Scan for the cell matching the given text and deliver its (x, y) coordinate at center. 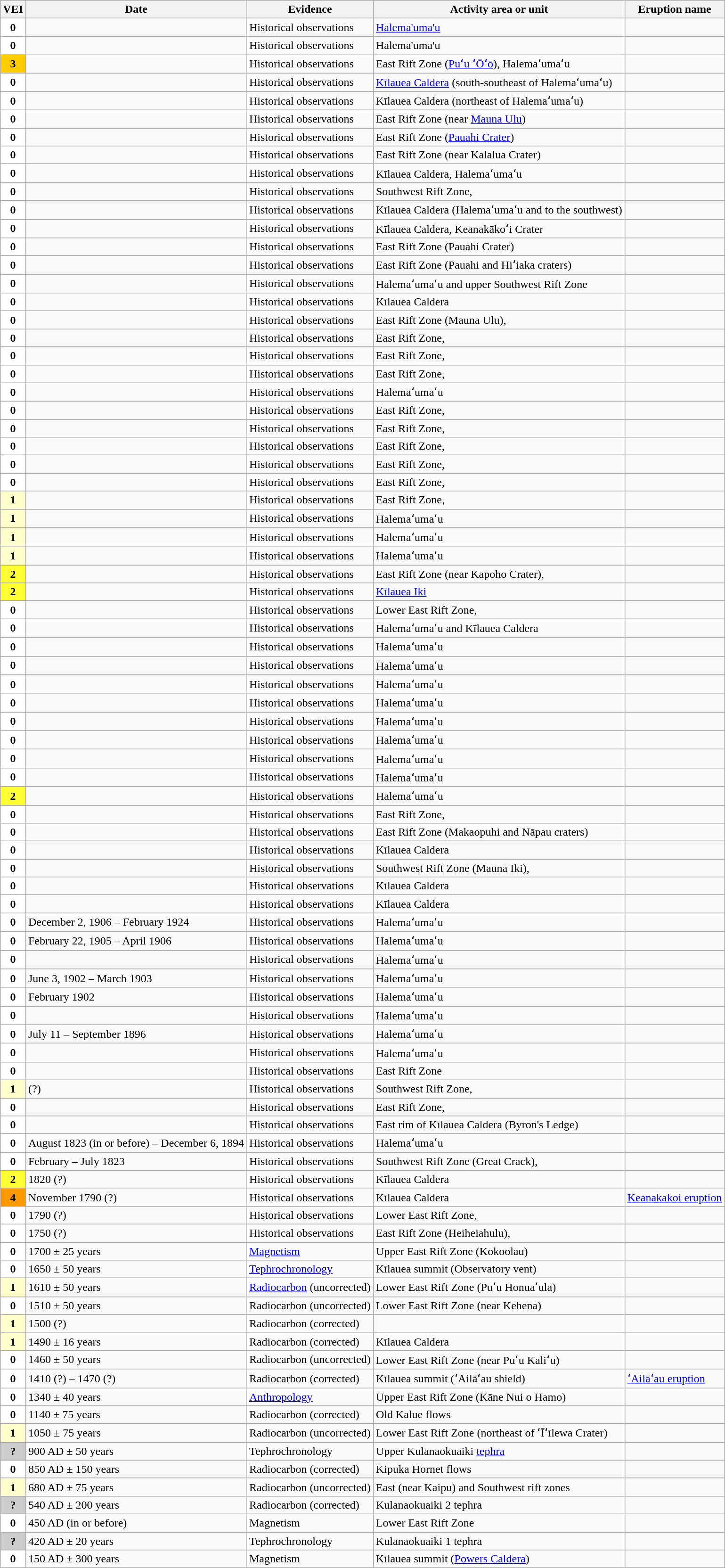
Upper East Rift Zone (Kāne Nui o Hamo) (499, 1396)
1510 ± 50 years (136, 1305)
VEI (13, 9)
540 AD ± 200 years (136, 1505)
1790 (?) (136, 1215)
(?) (136, 1089)
February 1902 (136, 997)
Keanakakoi eruption (675, 1197)
680 AD ± 75 years (136, 1487)
February 22, 1905 – April 1906 (136, 941)
East Rift Zone (Makaopuhi and Nāpau craters) (499, 832)
East Rift Zone (Puʻu ʻŌʻō), Halemaʻumaʻu (499, 64)
Anthropology (310, 1396)
East Rift Zone (near Kalalua Crater) (499, 155)
Lower East Rift Zone (near Kehena) (499, 1305)
1140 ± 75 years (136, 1415)
East Rift Zone (near Mauna Ulu) (499, 119)
1750 (?) (136, 1233)
4 (13, 1197)
Date (136, 9)
East Rift Zone (499, 1071)
850 AD ± 150 years (136, 1469)
1050 ± 75 years (136, 1433)
Activity area or unit (499, 9)
1650 ± 50 years (136, 1269)
1490 ± 16 years (136, 1341)
East (near Kaipu) and Southwest rift zones (499, 1487)
ʻAilāʻau eruption (675, 1379)
Kīlauea summit (Observatory vent) (499, 1269)
East Rift Zone (Mauna Ulu), (499, 320)
Upper Kulanaokuaiki tephra (499, 1451)
East Rift Zone (near Kapoho Crater), (499, 574)
150 AD ± 300 years (136, 1559)
Kīlauea Iki (499, 592)
June 3, 1902 – March 1903 (136, 978)
East Rift Zone (Heiheiahulu), (499, 1233)
3 (13, 64)
Halemaʻumaʻu and Kīlauea Caldera (499, 628)
August 1823 (in or before) – December 6, 1894 (136, 1143)
1340 ± 40 years (136, 1396)
1500 (?) (136, 1323)
1610 ± 50 years (136, 1288)
Southwest Rift Zone (Mauna Iki), (499, 868)
December 2, 1906 – February 1924 (136, 922)
November 1790 (?) (136, 1197)
Kīlauea Caldera, Halemaʻumaʻu (499, 173)
East rim of Kīlauea Caldera (Byron's Ledge) (499, 1125)
Kīlauea Caldera (south-southeast of Halemaʻumaʻu) (499, 82)
Upper East Rift Zone (Kokoolau) (499, 1251)
1700 ± 25 years (136, 1251)
1410 (?) – 1470 (?) (136, 1379)
Old Kalue flows (499, 1415)
Kīlauea Caldera (northeast of Halemaʻumaʻu) (499, 101)
Kīlauea Caldera, Keanakākoʻi Crater (499, 229)
900 AD ± 50 years (136, 1451)
Southwest Rift Zone (Great Crack), (499, 1161)
Kulanaokuaiki 2 tephra (499, 1505)
July 11 – September 1896 (136, 1034)
Kipuka Hornet flows (499, 1469)
Kīlauea Caldera (Halemaʻumaʻu and to the southwest) (499, 210)
East Rift Zone (Pauahi and Hiʻiaka craters) (499, 265)
Evidence (310, 9)
1460 ± 50 years (136, 1360)
Kīlauea summit (ʻAilāʻau shield) (499, 1379)
420 AD ± 20 years (136, 1541)
Kulanaokuaiki 1 tephra (499, 1541)
Lower East Rift Zone (Puʻu Honuaʻula) (499, 1288)
Halemaʻumaʻu and upper Southwest Rift Zone (499, 284)
Lower East Rift Zone (499, 1523)
Lower East Rift Zone (near Puʻu Kaliʻu) (499, 1360)
February – July 1823 (136, 1161)
Eruption name (675, 9)
Lower East Rift Zone (northeast of ʻĪʻīlewa Crater) (499, 1433)
450 AD (in or before) (136, 1523)
Kīlauea summit (Powers Caldera) (499, 1559)
1820 (?) (136, 1179)
